Capture the cell that displays the provided text and extract its [X, Y] central coordinate. 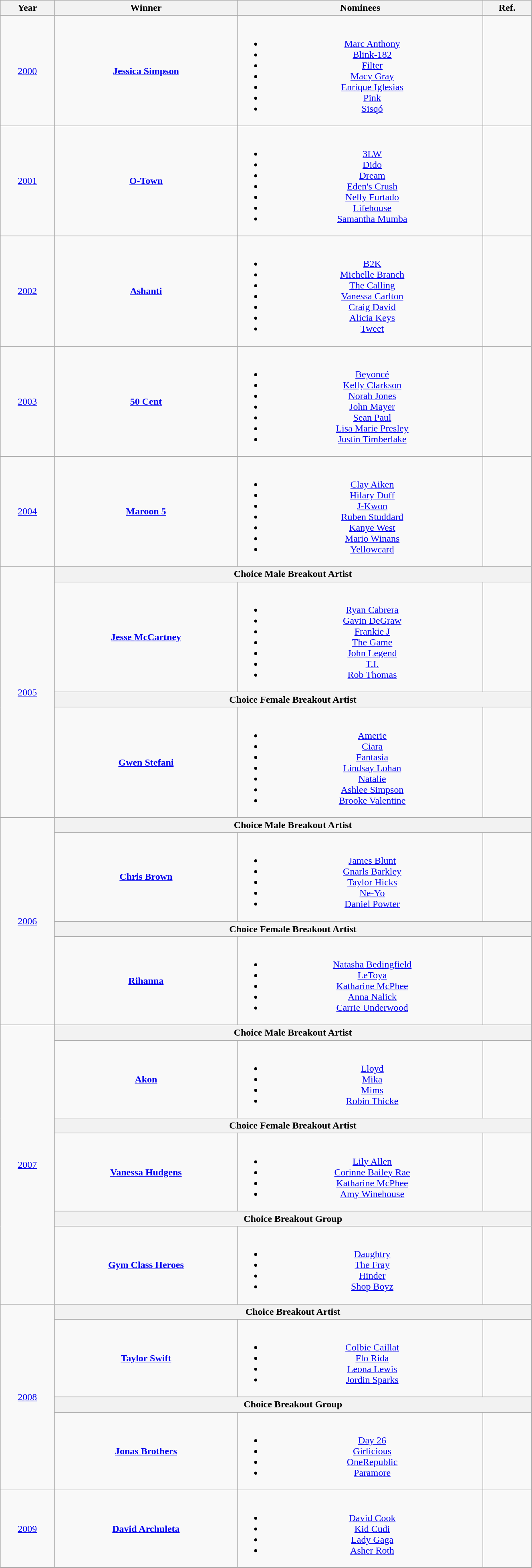
David Archuleta [146, 1529]
Ashanti [146, 291]
Ryan CabreraGavin DeGrawFrankie JThe GameJohn LegendT.I.Rob Thomas [360, 637]
Natasha BedingfieldLeToyaKatharine McPheeAnna NalickCarrie Underwood [360, 981]
Jonas Brothers [146, 1451]
2000 [27, 71]
Jesse McCartney [146, 637]
3LWDidoDreamEden's CrushNelly FurtadoLifehouseSamantha Mumba [360, 181]
Winner [146, 8]
Rihanna [146, 981]
David CookKid CudiLady GagaAsher Roth [360, 1529]
Vanessa Hudgens [146, 1172]
Ref. [507, 8]
Taylor Swift [146, 1358]
Marc AnthonyBlink-182FilterMacy GrayEnrique IglesiasPinkSisqó [360, 71]
Lily AllenCorinne Bailey RaeKatharine McPheeAmy Winehouse [360, 1172]
Choice Breakout Artist [293, 1312]
2005 [27, 692]
2002 [27, 291]
O-Town [146, 181]
B2KMichelle BranchThe CallingVanessa CarltonCraig DavidAlicia KeysTweet [360, 291]
LloydMikaMimsRobin Thicke [360, 1079]
Nominees [360, 8]
Jessica Simpson [146, 71]
Maroon 5 [146, 511]
Gwen Stefani [146, 762]
2003 [27, 401]
Akon [146, 1079]
2007 [27, 1165]
Clay AikenHilary DuffJ-KwonRuben StuddardKanye WestMario WinansYellowcard [360, 511]
2008 [27, 1397]
2001 [27, 181]
Chris Brown [146, 877]
Year [27, 8]
Day 26GirliciousOneRepublicParamore [360, 1451]
2004 [27, 511]
James BluntGnarls BarkleyTaylor HicksNe-YoDaniel Powter [360, 877]
Colbie CaillatFlo RidaLeona LewisJordin Sparks [360, 1358]
2006 [27, 921]
Gym Class Heroes [146, 1265]
50 Cent [146, 401]
DaughtryThe FrayHinderShop Boyz [360, 1265]
2009 [27, 1529]
AmerieCiaraFantasiaLindsay LohanNatalieAshlee SimpsonBrooke Valentine [360, 762]
BeyoncéKelly ClarksonNorah JonesJohn MayerSean PaulLisa Marie PresleyJustin Timberlake [360, 401]
